Output the (x, y) coordinate of the center of the cell containing the given text.  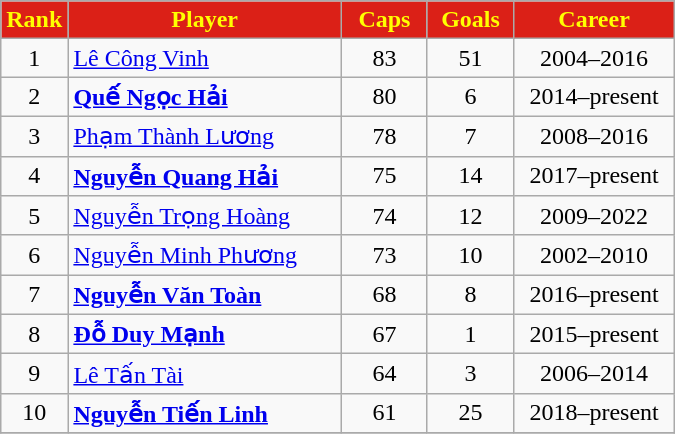
Lê Công Vinh (205, 58)
Career (594, 20)
Lê Tấn Tài (205, 374)
74 (384, 216)
14 (470, 176)
Nguyễn Văn Toàn (205, 295)
12 (470, 216)
2002–2010 (594, 255)
73 (384, 255)
Đỗ Duy Mạnh (205, 334)
2017–present (594, 176)
9 (34, 374)
2 (34, 97)
Nguyễn Trọng Hoàng (205, 216)
68 (384, 295)
2004–2016 (594, 58)
Rank (34, 20)
Phạm Thành Lương (205, 136)
2015–present (594, 334)
2014–present (594, 97)
67 (384, 334)
2008–2016 (594, 136)
83 (384, 58)
Caps (384, 20)
51 (470, 58)
2009–2022 (594, 216)
2018–present (594, 413)
80 (384, 97)
2006–2014 (594, 374)
78 (384, 136)
5 (34, 216)
Goals (470, 20)
4 (34, 176)
Nguyễn Minh Phương (205, 255)
2016–present (594, 295)
Nguyễn Tiến Linh (205, 413)
61 (384, 413)
Quế Ngọc Hải (205, 97)
75 (384, 176)
25 (470, 413)
64 (384, 374)
Player (205, 20)
Nguyễn Quang Hải (205, 176)
